Identify which cell holds the provided text, then report its (x, y) central coordinate. 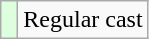
Regular cast (83, 20)
